Identify which cell holds the provided text, then report its (X, Y) central coordinate. 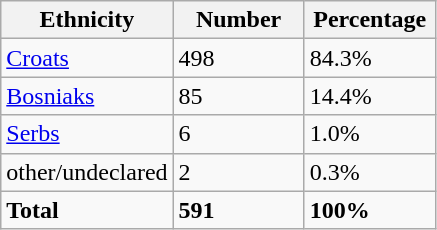
0.3% (370, 172)
Percentage (370, 20)
498 (238, 58)
85 (238, 96)
Croats (87, 58)
1.0% (370, 134)
Bosniaks (87, 96)
591 (238, 210)
Serbs (87, 134)
Number (238, 20)
84.3% (370, 58)
6 (238, 134)
100% (370, 210)
14.4% (370, 96)
2 (238, 172)
Total (87, 210)
Ethnicity (87, 20)
other/undeclared (87, 172)
